Return (X, Y) of the center of cell containing provided text 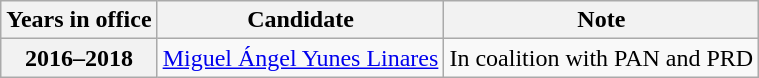
2016–2018 (79, 58)
Years in office (79, 20)
Note (602, 20)
Candidate (300, 20)
Miguel Ángel Yunes Linares (300, 58)
In coalition with PAN and PRD (602, 58)
